Return [X, Y] of the center of cell containing provided text 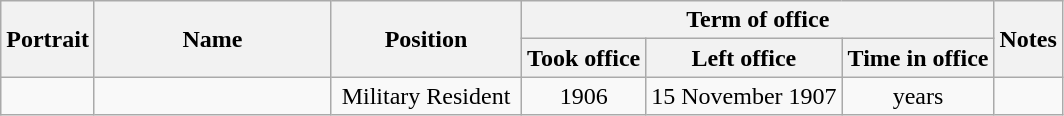
1906 [584, 96]
15 November 1907 [744, 96]
Position [426, 39]
Left office [744, 58]
Notes [1028, 39]
Portrait [48, 39]
Military Resident [426, 96]
years [918, 96]
Name [212, 39]
Took office [584, 58]
Time in office [918, 58]
Term of office [758, 20]
